Return (X, Y) of the center of cell containing provided text 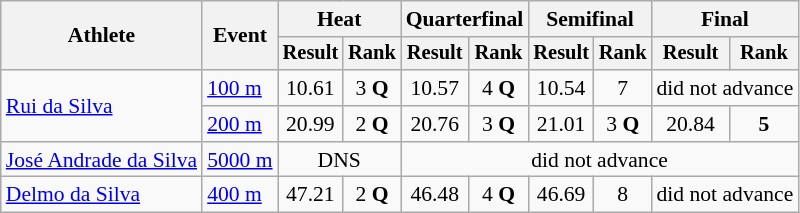
8 (623, 195)
5 (764, 124)
46.48 (435, 195)
Semifinal (590, 19)
5000 m (240, 160)
400 m (240, 195)
Event (240, 36)
Final (724, 19)
20.76 (435, 124)
46.69 (561, 195)
DNS (340, 160)
21.01 (561, 124)
200 m (240, 124)
7 (623, 88)
47.21 (311, 195)
Quarterfinal (465, 19)
10.54 (561, 88)
Heat (340, 19)
20.84 (690, 124)
Delmo da Silva (102, 195)
José Andrade da Silva (102, 160)
10.57 (435, 88)
20.99 (311, 124)
100 m (240, 88)
10.61 (311, 88)
Athlete (102, 36)
Rui da Silva (102, 106)
